From the cell containing the given text, extract its center point as [X, Y] coordinate. 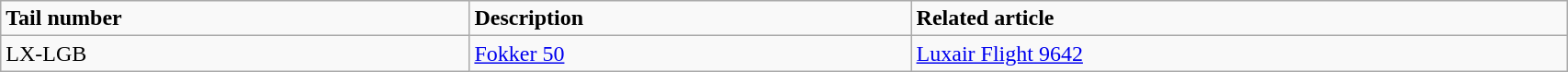
Tail number [235, 18]
LX-LGB [235, 54]
Luxair Flight 9642 [1239, 54]
Fokker 50 [691, 54]
Related article [1239, 18]
Description [691, 18]
